Find where the given text appears and provide that cell's center as (x, y) coordinate. 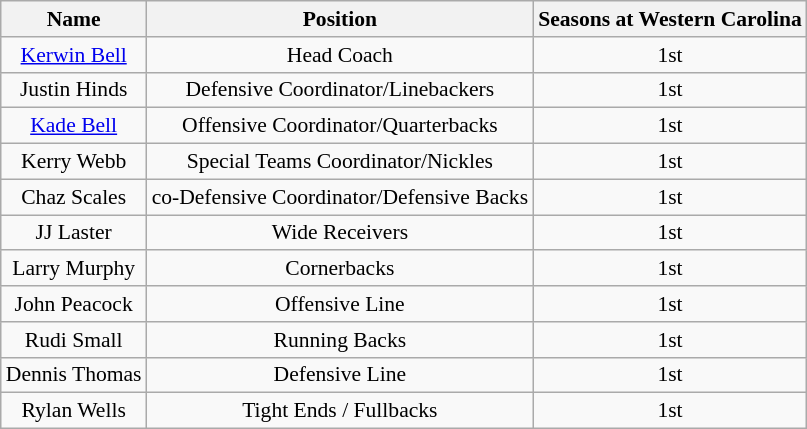
Special Teams Coordinator/Nickles (340, 162)
Tight Ends / Fullbacks (340, 411)
Defensive Coordinator/Linebackers (340, 90)
JJ Laster (74, 233)
Wide Receivers (340, 233)
Defensive Line (340, 375)
Position (340, 19)
Chaz Scales (74, 197)
Offensive Line (340, 304)
Justin Hinds (74, 90)
Dennis Thomas (74, 375)
Rudi Small (74, 340)
Head Coach (340, 55)
Running Backs (340, 340)
Cornerbacks (340, 269)
Kade Bell (74, 126)
co-Defensive Coordinator/Defensive Backs (340, 197)
Rylan Wells (74, 411)
Offensive Coordinator/Quarterbacks (340, 126)
Seasons at Western Carolina (670, 19)
Kerry Webb (74, 162)
Larry Murphy (74, 269)
Kerwin Bell (74, 55)
John Peacock (74, 304)
Name (74, 19)
